Locate the cell with the specified text and output its [x, y] center coordinate. 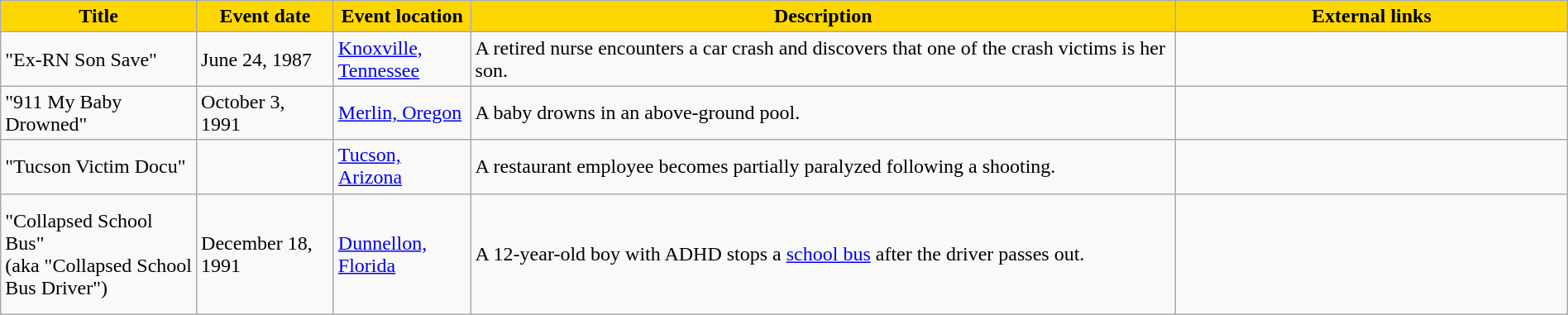
Event location [402, 17]
December 18, 1991 [265, 254]
"911 My Baby Drowned" [99, 112]
Merlin, Oregon [402, 112]
Title [99, 17]
External links [1372, 17]
Event date [265, 17]
October 3, 1991 [265, 112]
A 12-year-old boy with ADHD stops a school bus after the driver passes out. [824, 254]
A baby drowns in an above-ground pool. [824, 112]
June 24, 1987 [265, 60]
A restaurant employee becomes partially paralyzed following a shooting. [824, 167]
Knoxville, Tennessee [402, 60]
"Tucson Victim Docu" [99, 167]
Description [824, 17]
Dunnellon, Florida [402, 254]
"Collapsed School Bus"(aka "Collapsed School Bus Driver") [99, 254]
"Ex-RN Son Save" [99, 60]
A retired nurse encounters a car crash and discovers that one of the crash victims is her son. [824, 60]
Tucson, Arizona [402, 167]
